Determine the [X, Y] coordinate at the center of the cell enclosing the given text.  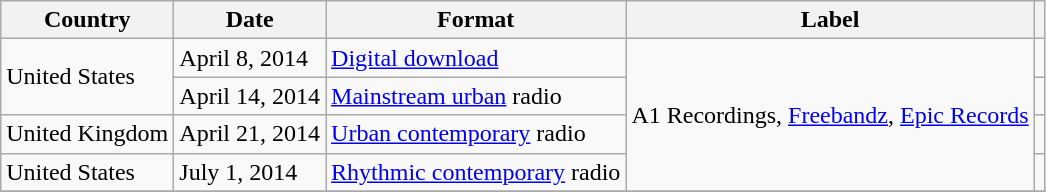
July 1, 2014 [250, 172]
Mainstream urban radio [476, 96]
April 21, 2014 [250, 134]
Digital download [476, 58]
April 14, 2014 [250, 96]
United Kingdom [88, 134]
Country [88, 20]
Label [830, 20]
Date [250, 20]
April 8, 2014 [250, 58]
Rhythmic contemporary radio [476, 172]
Urban contemporary radio [476, 134]
Format [476, 20]
A1 Recordings, Freebandz, Epic Records [830, 115]
